Find where the given text appears and provide that cell's center as (X, Y) coordinate. 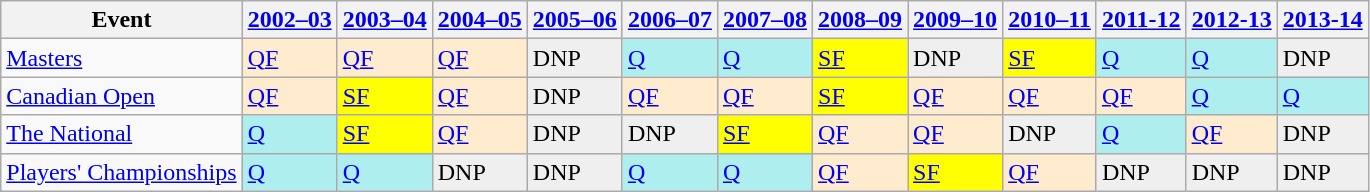
2012-13 (1232, 20)
Canadian Open (122, 96)
2003–04 (384, 20)
2006–07 (670, 20)
2008–09 (860, 20)
2009–10 (956, 20)
2005–06 (574, 20)
2010–11 (1050, 20)
The National (122, 134)
Masters (122, 58)
2013-14 (1322, 20)
2007–08 (764, 20)
2004–05 (480, 20)
2011-12 (1141, 20)
2002–03 (290, 20)
Event (122, 20)
Players' Championships (122, 172)
